Return the [x, y] coordinate for the center point of the cell that contains the specified text.  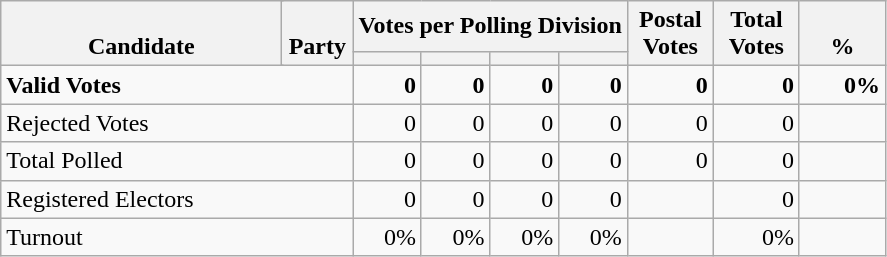
Votes per Polling Division [490, 26]
Total Polled [177, 161]
% [842, 34]
Party [318, 34]
Candidate [142, 34]
Rejected Votes [177, 123]
Valid Votes [177, 85]
PostalVotes [670, 34]
Turnout [177, 237]
Total Votes [756, 34]
Registered Electors [177, 199]
